Detect which cell encompasses the target text, then output its [x, y] center coordinate. 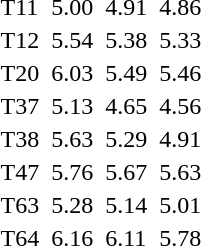
5.28 [72, 205]
6.03 [72, 73]
5.38 [126, 40]
5.49 [126, 73]
5.76 [72, 172]
5.13 [72, 106]
5.29 [126, 139]
5.54 [72, 40]
5.67 [126, 172]
5.63 [72, 139]
5.14 [126, 205]
4.65 [126, 106]
